Locate the cell with the specified text and output its [x, y] center coordinate. 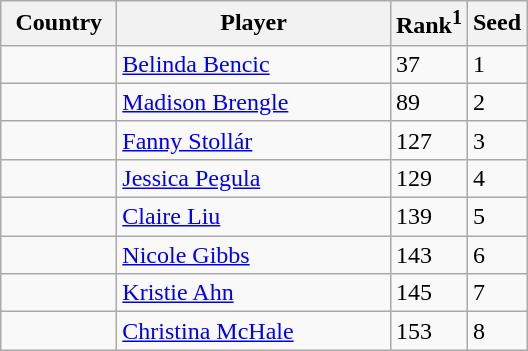
5 [496, 217]
Nicole Gibbs [254, 255]
Kristie Ahn [254, 293]
Christina McHale [254, 331]
89 [428, 102]
Fanny Stollár [254, 140]
2 [496, 102]
Madison Brengle [254, 102]
129 [428, 178]
139 [428, 217]
Belinda Bencic [254, 64]
6 [496, 255]
Player [254, 24]
7 [496, 293]
Country [59, 24]
143 [428, 255]
Rank1 [428, 24]
127 [428, 140]
8 [496, 331]
Seed [496, 24]
37 [428, 64]
145 [428, 293]
153 [428, 331]
1 [496, 64]
Claire Liu [254, 217]
3 [496, 140]
Jessica Pegula [254, 178]
4 [496, 178]
